Locate the cell with the specified text and output its [x, y] center coordinate. 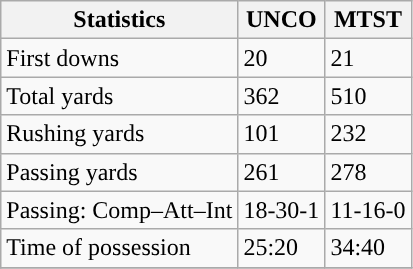
101 [282, 134]
278 [368, 172]
UNCO [282, 20]
20 [282, 58]
Statistics [120, 20]
First downs [120, 58]
18-30-1 [282, 210]
Total yards [120, 96]
MTST [368, 20]
25:20 [282, 248]
362 [282, 96]
261 [282, 172]
Passing: Comp–Att–Int [120, 210]
510 [368, 96]
34:40 [368, 248]
Passing yards [120, 172]
Rushing yards [120, 134]
Time of possession [120, 248]
232 [368, 134]
21 [368, 58]
11-16-0 [368, 210]
